Determine the (X, Y) coordinate at the center of the cell enclosing the given text.  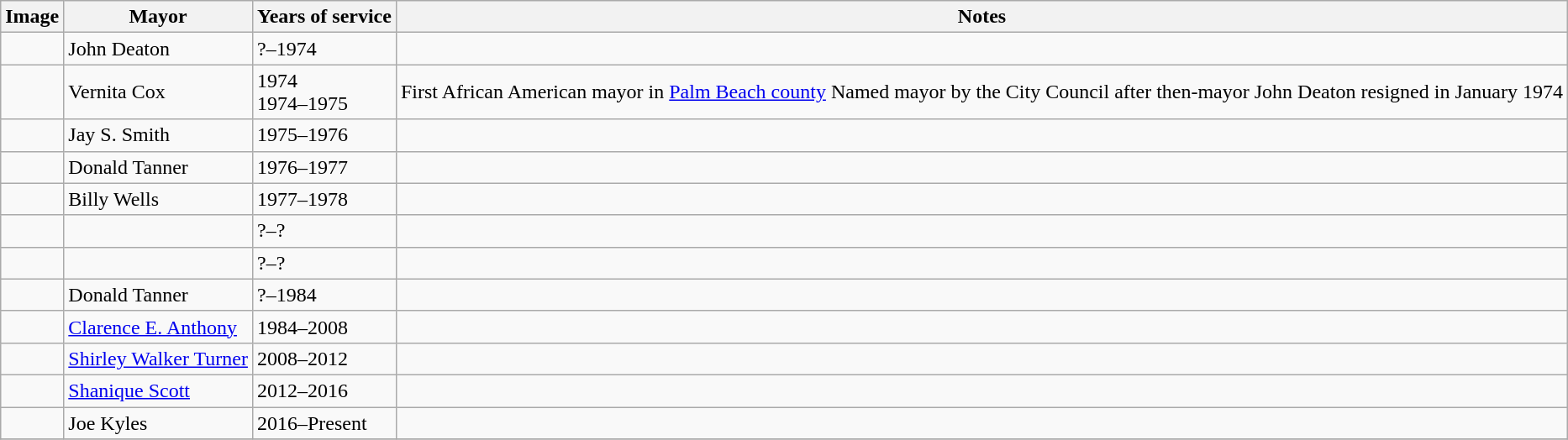
1977–1978 (324, 199)
2012–2016 (324, 390)
John Deaton (158, 49)
?–1984 (324, 295)
1976–1977 (324, 167)
Image (32, 17)
?–1974 (324, 49)
Billy Wells (158, 199)
1984–2008 (324, 327)
First African American mayor in Palm Beach county Named mayor by the City Council after then-mayor John Deaton resigned in January 1974 (981, 92)
Years of service (324, 17)
Notes (981, 17)
Jay S. Smith (158, 135)
Shanique Scott (158, 390)
Shirley Walker Turner (158, 359)
2008–2012 (324, 359)
Clarence E. Anthony (158, 327)
1975–1976 (324, 135)
19741974–1975 (324, 92)
Mayor (158, 17)
Joe Kyles (158, 422)
Vernita Cox (158, 92)
2016–Present (324, 422)
